Search for the cell housing the specified text and yield its (X, Y) center coordinate. 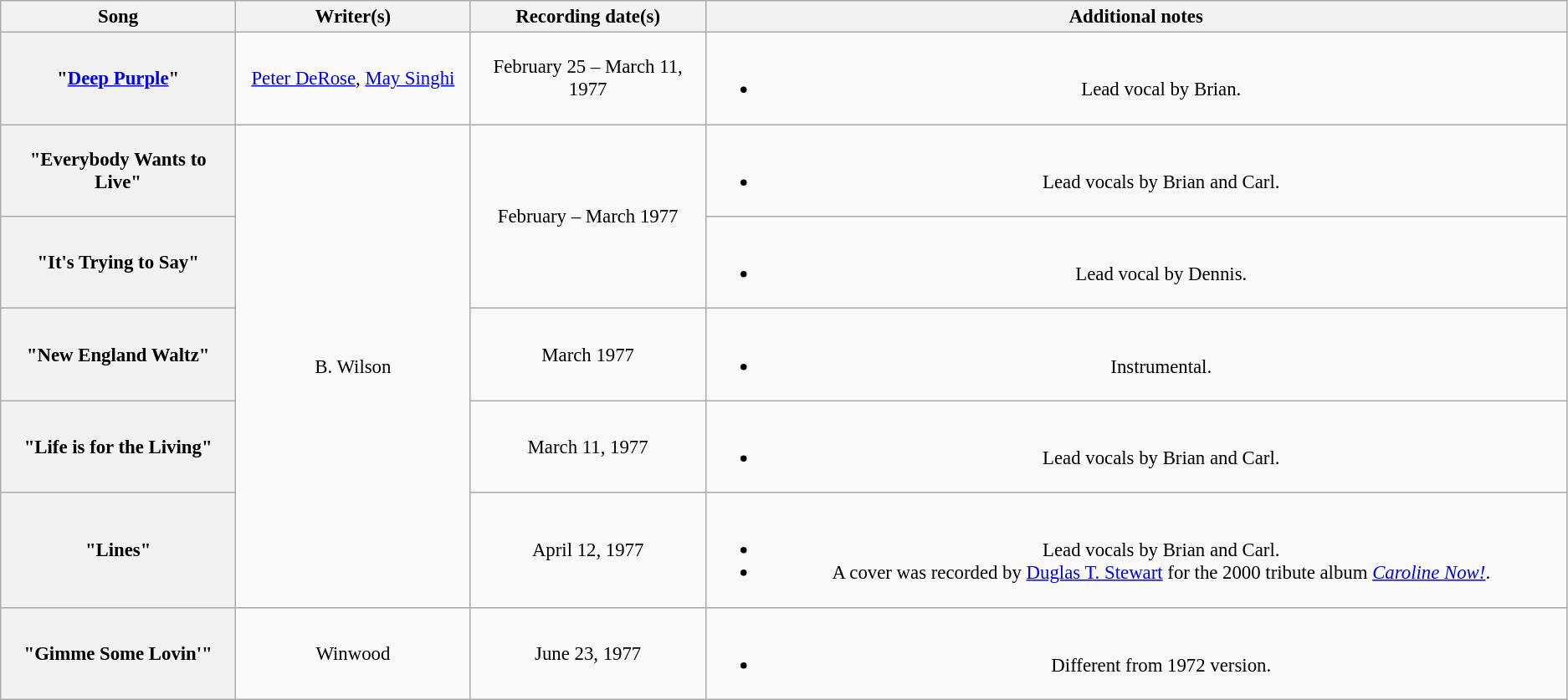
Writer(s) (353, 17)
Winwood (353, 653)
Peter DeRose, May Singhi (353, 79)
"Deep Purple" (119, 79)
Song (119, 17)
"Life is for the Living" (119, 447)
Instrumental. (1136, 355)
March 11, 1977 (587, 447)
Additional notes (1136, 17)
"Lines" (119, 550)
Recording date(s) (587, 17)
"It's Trying to Say" (119, 263)
"New England Waltz" (119, 355)
Lead vocal by Brian. (1136, 79)
February – March 1977 (587, 217)
Lead vocal by Dennis. (1136, 263)
Lead vocals by Brian and Carl.A cover was recorded by Duglas T. Stewart for the 2000 tribute album Caroline Now!. (1136, 550)
"Gimme Some Lovin'" (119, 653)
Different from 1972 version. (1136, 653)
"Everybody Wants to Live" (119, 171)
April 12, 1977 (587, 550)
June 23, 1977 (587, 653)
B. Wilson (353, 366)
March 1977 (587, 355)
February 25 – March 11, 1977 (587, 79)
